Determine the [x, y] coordinate at the center of the cell enclosing the given text.  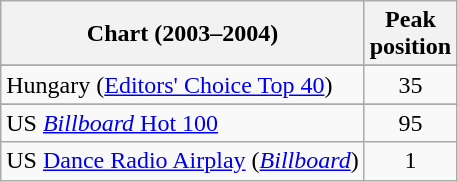
95 [410, 123]
1 [410, 161]
US Dance Radio Airplay (Billboard) [182, 161]
Peakposition [410, 34]
US Billboard Hot 100 [182, 123]
Chart (2003–2004) [182, 34]
35 [410, 85]
Hungary (Editors' Choice Top 40) [182, 85]
